Detect which cell encompasses the target text, then output its [x, y] center coordinate. 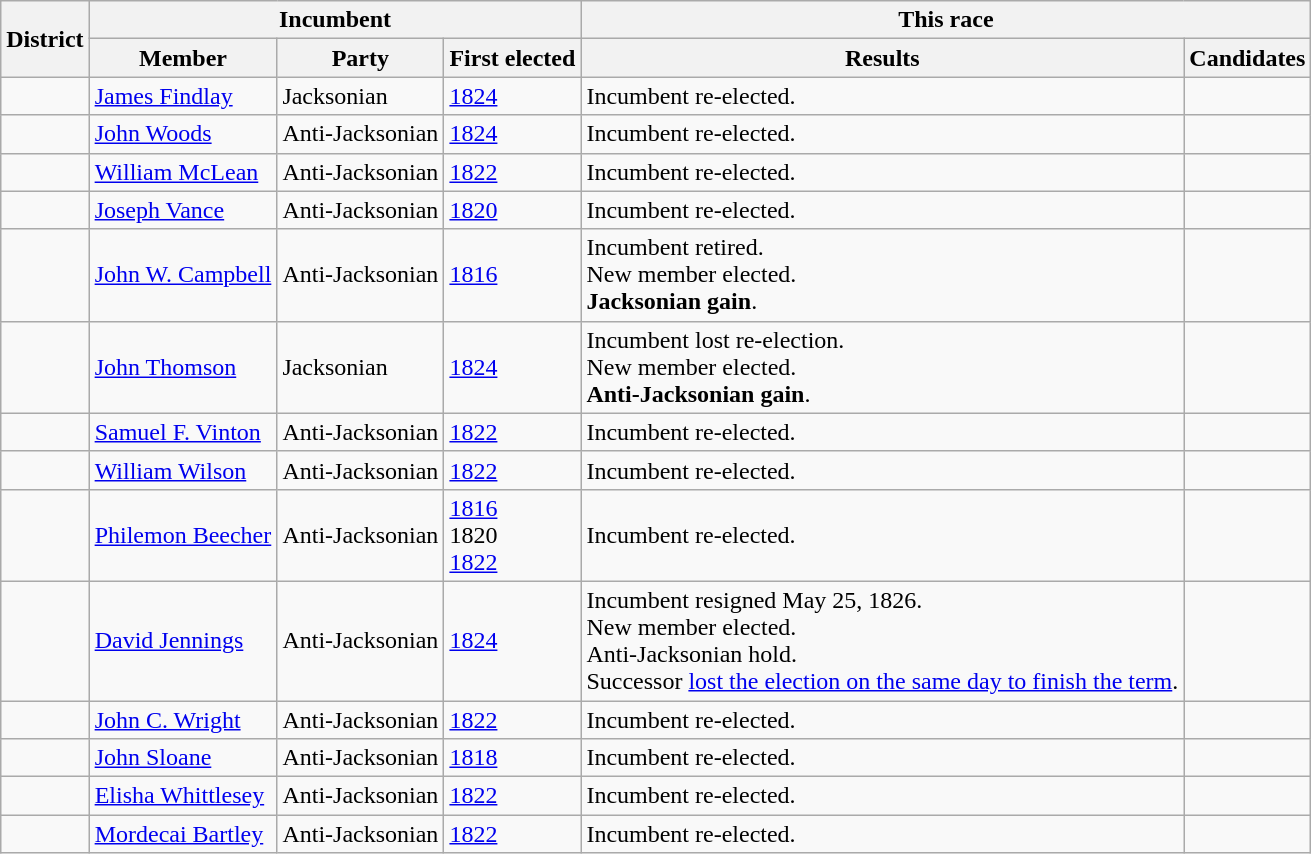
This race [946, 20]
Samuel F. Vinton [183, 432]
Incumbent lost re-election.New member elected.Anti-Jacksonian gain. [882, 367]
Joseph Vance [183, 210]
John Woods [183, 134]
Elisha Whittlesey [183, 796]
Philemon Beecher [183, 535]
John C. Wright [183, 719]
Candidates [1248, 58]
William McLean [183, 172]
Member [183, 58]
John Sloane [183, 758]
William Wilson [183, 470]
Mordecai Bartley [183, 834]
John W. Campbell [183, 275]
John Thomson [183, 367]
1818 [512, 758]
1816 [512, 275]
David Jennings [183, 640]
18161820 1822 [512, 535]
Party [360, 58]
Incumbent [335, 20]
Results [882, 58]
First elected [512, 58]
Incumbent resigned May 25, 1826.New member elected.Anti-Jacksonian hold.Successor lost the election on the same day to finish the term. [882, 640]
1820 [512, 210]
District [45, 39]
James Findlay [183, 96]
Incumbent retired.New member elected.Jacksonian gain. [882, 275]
